Return [x, y] of the center of cell containing provided text 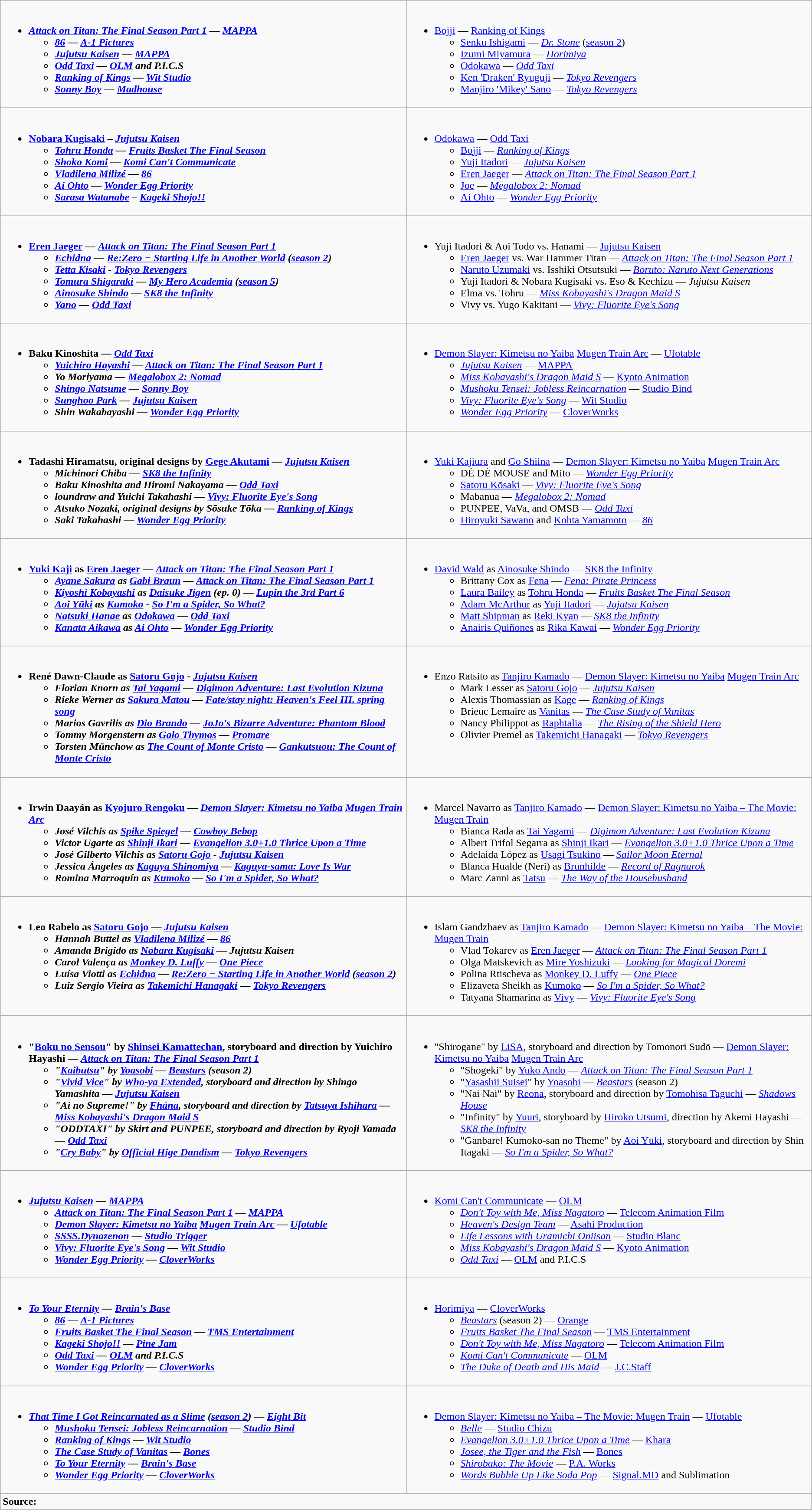
Source: [406, 1502]
